Detect which cell encompasses the target text, then output its (x, y) center coordinate. 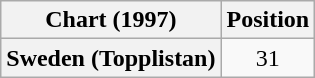
31 (268, 58)
Position (268, 20)
Sweden (Topplistan) (111, 58)
Chart (1997) (111, 20)
